Determine the [X, Y] coordinate at the center of the cell enclosing the given text.  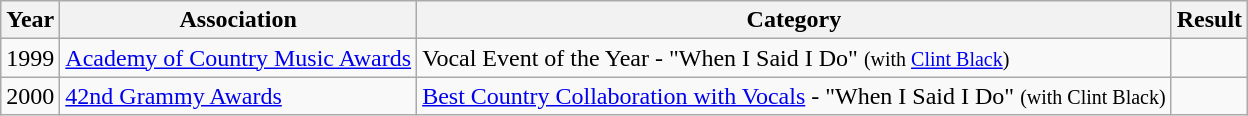
2000 [30, 96]
42nd Grammy Awards [238, 96]
Association [238, 20]
Category [794, 20]
Result [1209, 20]
Academy of Country Music Awards [238, 58]
Vocal Event of the Year - "When I Said I Do" (with Clint Black) [794, 58]
Best Country Collaboration with Vocals - "When I Said I Do" (with Clint Black) [794, 96]
1999 [30, 58]
Year [30, 20]
